Return (x, y) of the center of cell containing provided text 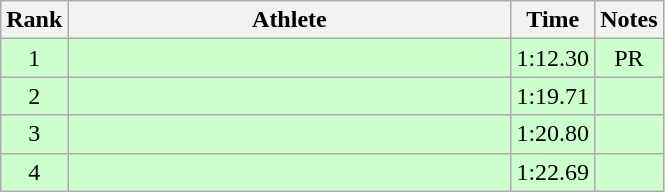
Time (553, 20)
1 (34, 58)
1:20.80 (553, 134)
Athlete (290, 20)
1:19.71 (553, 96)
3 (34, 134)
Rank (34, 20)
1:12.30 (553, 58)
2 (34, 96)
Notes (629, 20)
1:22.69 (553, 172)
PR (629, 58)
4 (34, 172)
